Determine the (x, y) coordinate at the center of the cell enclosing the given text.  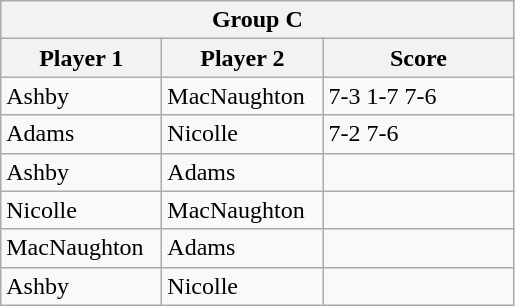
Player 2 (242, 58)
7-3 1-7 7-6 (418, 96)
Group C (258, 20)
Score (418, 58)
Player 1 (82, 58)
7-2 7-6 (418, 134)
